Pinpoint the cell where the given text exists, returning its (x, y) midpoint coordinate. 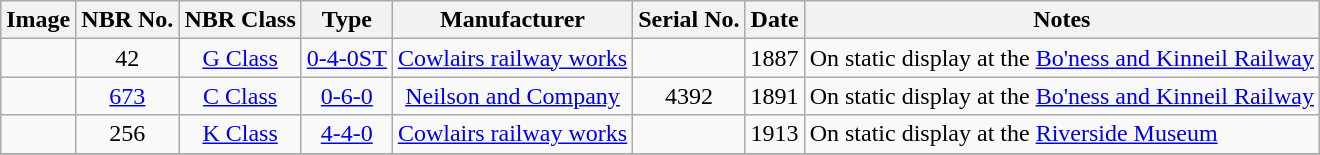
Manufacturer (512, 20)
256 (128, 134)
C Class (240, 96)
1887 (774, 58)
673 (128, 96)
NBR No. (128, 20)
NBR Class (240, 20)
Notes (1062, 20)
On static display at the Riverside Museum (1062, 134)
4-4-0 (346, 134)
42 (128, 58)
1891 (774, 96)
Serial No. (689, 20)
G Class (240, 58)
Neilson and Company (512, 96)
K Class (240, 134)
0-4-0ST (346, 58)
4392 (689, 96)
Image (38, 20)
1913 (774, 134)
Date (774, 20)
Type (346, 20)
0-6-0 (346, 96)
